Output the [x, y] coordinate of the center of the cell containing the given text.  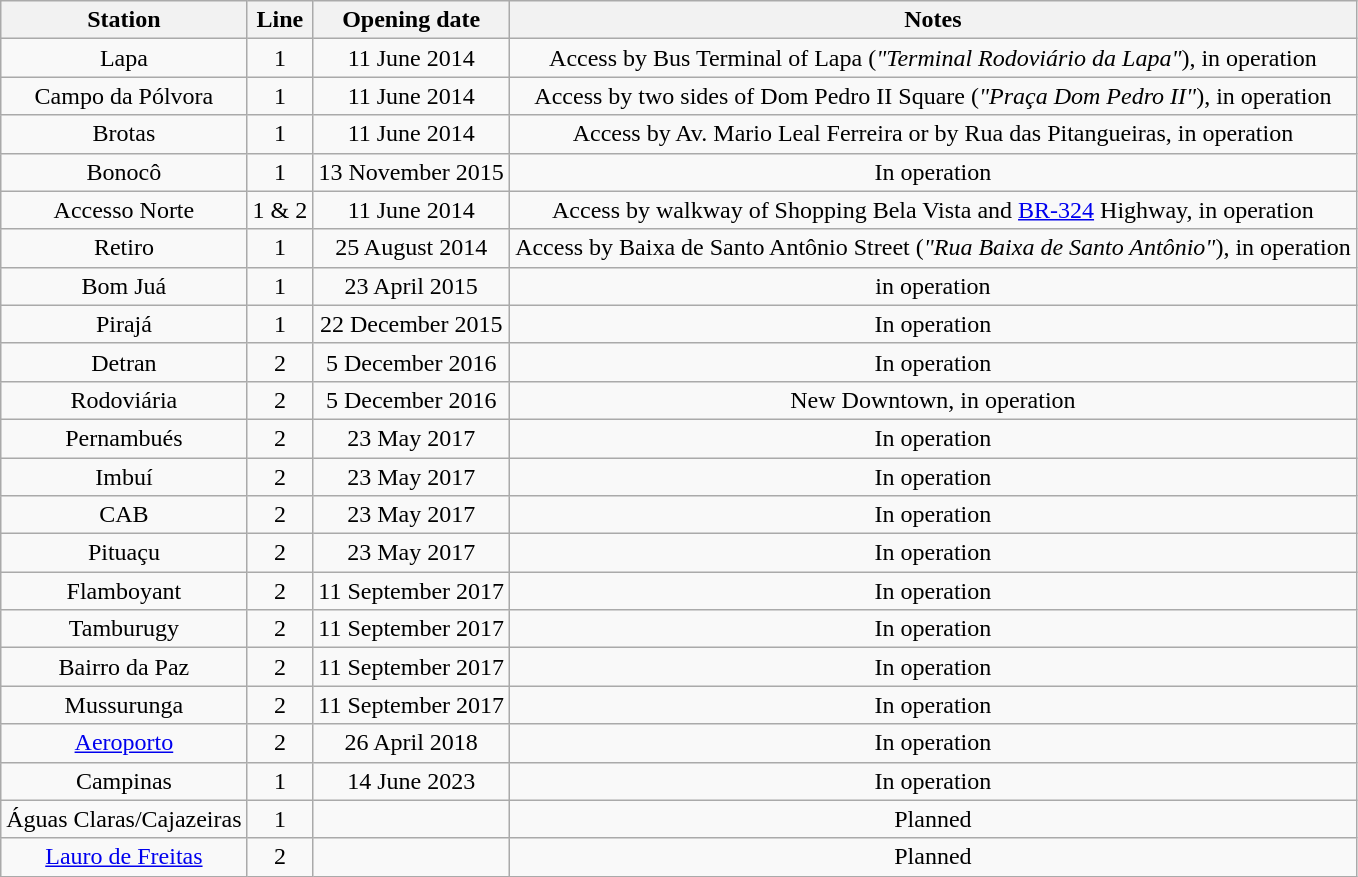
Rodoviária [124, 400]
Bairro da Paz [124, 667]
Line [280, 20]
in operation [934, 286]
Tamburugy [124, 629]
Bom Juá [124, 286]
Pituaçu [124, 553]
23 April 2015 [412, 286]
Access by walkway of Shopping Bela Vista and BR-324 Highway, in operation [934, 210]
22 December 2015 [412, 324]
Station [124, 20]
Pirajá [124, 324]
26 April 2018 [412, 743]
Águas Claras/Cajazeiras [124, 819]
Retiro [124, 248]
14 June 2023 [412, 781]
Opening date [412, 20]
Accesso Norte [124, 210]
Lapa [124, 58]
Access by Av. Mario Leal Ferreira or by Rua das Pitangueiras, in operation [934, 134]
25 August 2014 [412, 248]
Access by Baixa de Santo Antônio Street ("Rua Baixa de Santo Antônio"), in operation [934, 248]
Pernambués [124, 438]
Notes [934, 20]
Campinas [124, 781]
Detran [124, 362]
13 November 2015 [412, 172]
Mussurunga [124, 705]
1 & 2 [280, 210]
Access by two sides of Dom Pedro II Square ("Praça Dom Pedro II"), in operation [934, 96]
Flamboyant [124, 591]
Brotas [124, 134]
Imbuí [124, 477]
CAB [124, 515]
Lauro de Freitas [124, 857]
Access by Bus Terminal of Lapa ("Terminal Rodoviário da Lapa"), in operation [934, 58]
Aeroporto [124, 743]
Bonocô [124, 172]
Campo da Pólvora [124, 96]
New Downtown, in operation [934, 400]
